From the cell containing the given text, extract its center point as (x, y) coordinate. 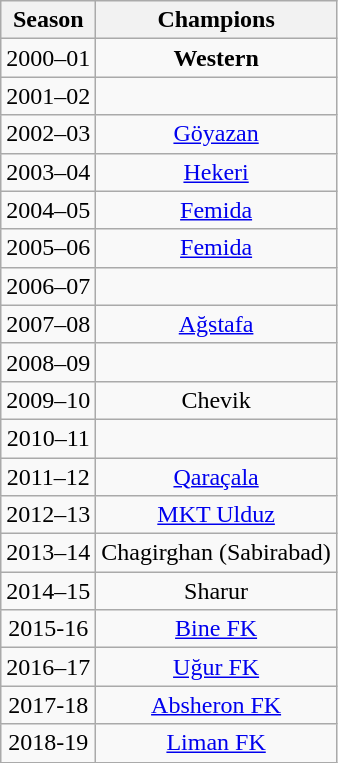
Bine FK (216, 629)
2011–12 (48, 477)
Göyazan (216, 134)
2007–08 (48, 324)
2010–11 (48, 438)
2001–02 (48, 96)
Absheron FK (216, 705)
2012–13 (48, 515)
2009–10 (48, 400)
2004–05 (48, 210)
2005–06 (48, 248)
Chevik (216, 400)
Chagirghan (Sabirabad) (216, 553)
2013–14 (48, 553)
2015-16 (48, 629)
2003–04 (48, 172)
MKT Ulduz (216, 515)
2006–07 (48, 286)
2014–15 (48, 591)
Ağstafa (216, 324)
2008–09 (48, 362)
Champions (216, 20)
Hekeri (216, 172)
Season (48, 20)
Liman FK (216, 743)
Qaraçala (216, 477)
Uğur FK (216, 667)
2002–03 (48, 134)
Sharur (216, 591)
2016–17 (48, 667)
Western (216, 58)
2000–01 (48, 58)
2018-19 (48, 743)
2017-18 (48, 705)
